Pinpoint the cell where the given text exists, returning its (X, Y) midpoint coordinate. 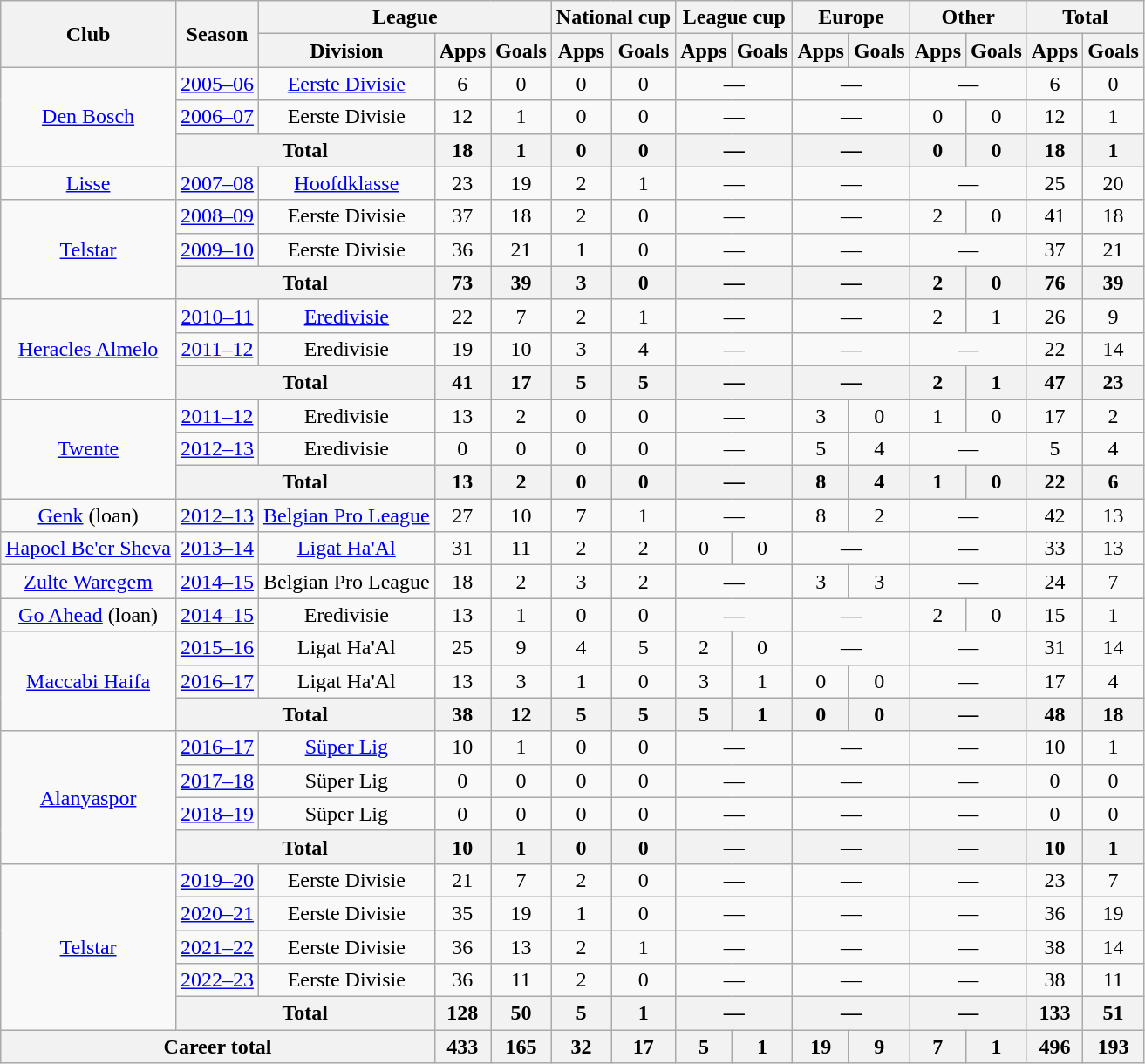
2010–11 (216, 316)
Genk (loan) (89, 515)
League (405, 17)
Other (968, 17)
Heracles Almelo (89, 349)
76 (1054, 283)
48 (1054, 714)
Lisse (89, 183)
42 (1054, 515)
165 (521, 1047)
Hapoel Be'er Sheva (89, 549)
2013–14 (216, 549)
Hoofdklasse (346, 183)
2007–08 (216, 183)
2020–21 (216, 913)
15 (1054, 615)
Maccabi Haifa (89, 681)
433 (462, 1047)
133 (1054, 1013)
2006–07 (216, 117)
Career total (218, 1047)
32 (581, 1047)
73 (462, 283)
2022–23 (216, 980)
Alanyaspor (89, 797)
2021–22 (216, 946)
2015–16 (216, 648)
Europe (851, 17)
Twente (89, 449)
47 (1054, 382)
Club (89, 34)
20 (1114, 183)
33 (1054, 549)
Zulte Waregem (89, 582)
2005–06 (216, 84)
2018–19 (216, 814)
2019–20 (216, 880)
2008–09 (216, 216)
Division (346, 51)
League cup (734, 17)
Den Bosch (89, 117)
Go Ahead (loan) (89, 615)
128 (462, 1013)
2009–10 (216, 249)
24 (1054, 582)
27 (462, 515)
26 (1054, 316)
35 (462, 913)
50 (521, 1013)
51 (1114, 1013)
496 (1054, 1047)
193 (1114, 1047)
Season (216, 34)
National cup (613, 17)
2017–18 (216, 781)
